Provide the (x, y) coordinate of the cell's center where the given text is located.  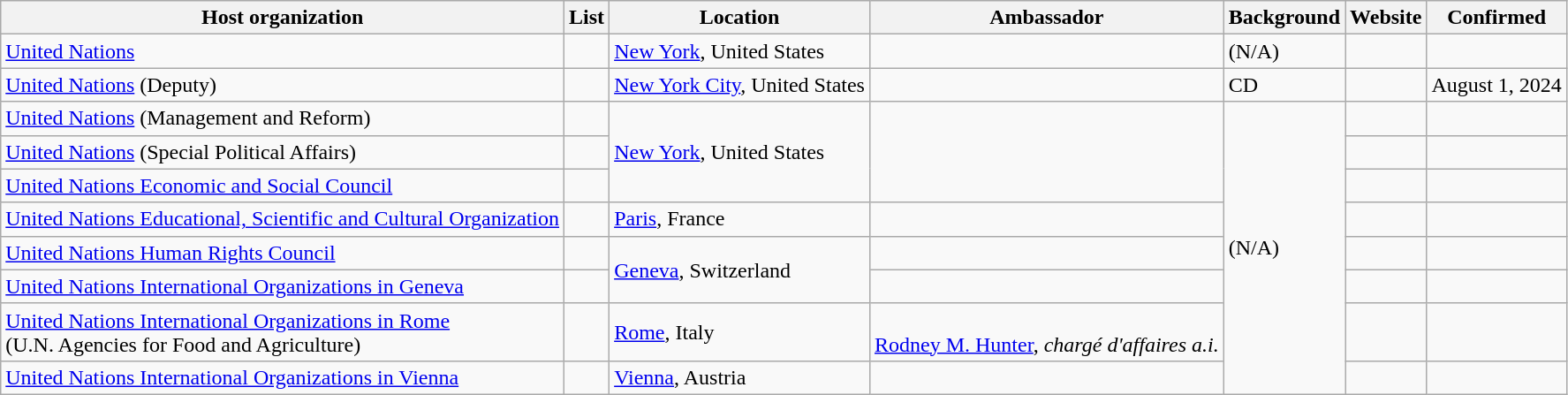
Vienna, Austria (740, 377)
CD (1284, 85)
United Nations (Management and Reform) (283, 118)
Background (1284, 18)
August 1, 2024 (1496, 85)
United Nations (Special Political Affairs) (283, 152)
United Nations International Organizations in Vienna (283, 377)
List (587, 18)
Rodney M. Hunter, chargé d'affaires a.i. (1046, 332)
United Nations International Organizations in Geneva (283, 286)
United Nations (283, 51)
Paris, France (740, 219)
United Nations Educational, Scientific and Cultural Organization (283, 219)
United Nations Economic and Social Council (283, 186)
Geneva, Switzerland (740, 270)
Confirmed (1496, 18)
Host organization (283, 18)
Location (740, 18)
Ambassador (1046, 18)
New York City, United States (740, 85)
United Nations International Organizations in Rome(U.N. Agencies for Food and Agriculture) (283, 332)
United Nations (Deputy) (283, 85)
Website (1386, 18)
United Nations Human Rights Council (283, 253)
Rome, Italy (740, 332)
